Locate the cell with the specified text and output its (X, Y) center coordinate. 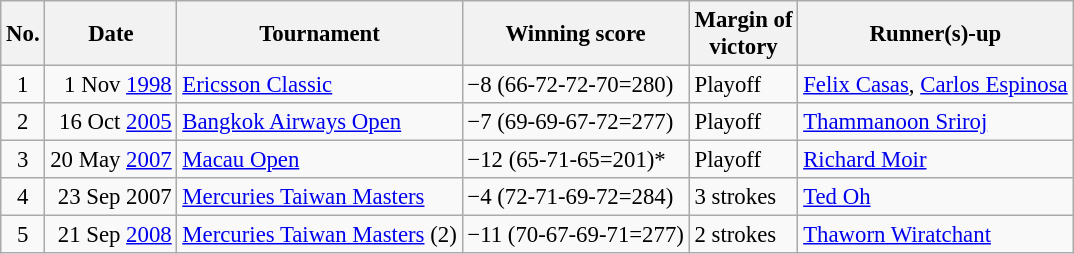
Thammanoon Sriroj (936, 122)
Ericsson Classic (320, 85)
Macau Open (320, 160)
5 (23, 235)
3 (23, 160)
Bangkok Airways Open (320, 122)
20 May 2007 (111, 160)
1 Nov 1998 (111, 85)
4 (23, 197)
Winning score (576, 34)
Ted Oh (936, 197)
21 Sep 2008 (111, 235)
Runner(s)-up (936, 34)
Richard Moir (936, 160)
2 (23, 122)
1 (23, 85)
−12 (65-71-65=201)* (576, 160)
Tournament (320, 34)
2 strokes (744, 235)
No. (23, 34)
−8 (66-72-72-70=280) (576, 85)
Felix Casas, Carlos Espinosa (936, 85)
Mercuries Taiwan Masters (2) (320, 235)
Mercuries Taiwan Masters (320, 197)
16 Oct 2005 (111, 122)
Margin of victory (744, 34)
−11 (70-67-69-71=277) (576, 235)
−7 (69-69-67-72=277) (576, 122)
Thaworn Wiratchant (936, 235)
3 strokes (744, 197)
−4 (72-71-69-72=284) (576, 197)
Date (111, 34)
23 Sep 2007 (111, 197)
